Find where the given text appears and provide that cell's center as (x, y) coordinate. 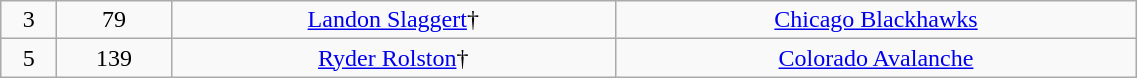
Landon Slaggert† (393, 20)
5 (29, 58)
Colorado Avalanche (876, 58)
Chicago Blackhawks (876, 20)
3 (29, 20)
79 (114, 20)
139 (114, 58)
Ryder Rolston† (393, 58)
